From the cell containing the given text, extract its center point as (x, y) coordinate. 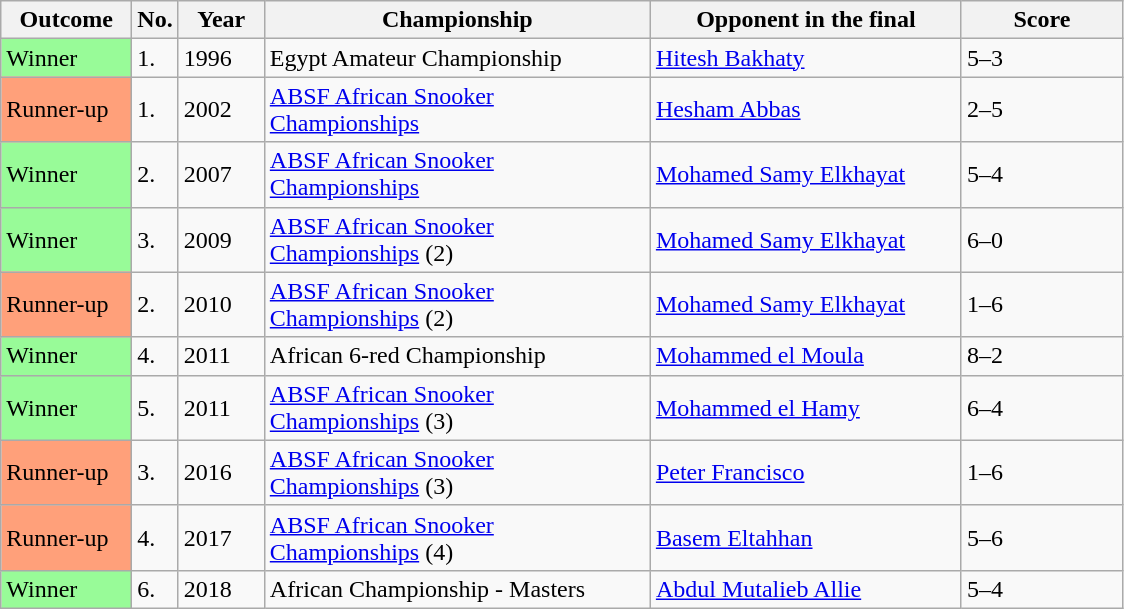
No. (155, 20)
Opponent in the final (806, 20)
2016 (221, 472)
2007 (221, 174)
Year (221, 20)
Basem Eltahhan (806, 538)
6–0 (1042, 240)
African Championship - Masters (457, 589)
Hesham Abbas (806, 110)
2–5 (1042, 110)
Mohammed el Moula (806, 356)
Hitesh Bakhaty (806, 58)
Peter Francisco (806, 472)
Championship (457, 20)
2002 (221, 110)
2010 (221, 304)
ABSF African Snooker Championships (4) (457, 538)
2009 (221, 240)
Abdul Mutalieb Allie (806, 589)
8–2 (1042, 356)
5–3 (1042, 58)
6. (155, 589)
1996 (221, 58)
Outcome (66, 20)
6–4 (1042, 408)
Mohammed el Hamy (806, 408)
2017 (221, 538)
Egypt Amateur Championship (457, 58)
Score (1042, 20)
5–6 (1042, 538)
2018 (221, 589)
African 6-red Championship (457, 356)
5. (155, 408)
